Locate the cell with the specified text and output its (X, Y) center coordinate. 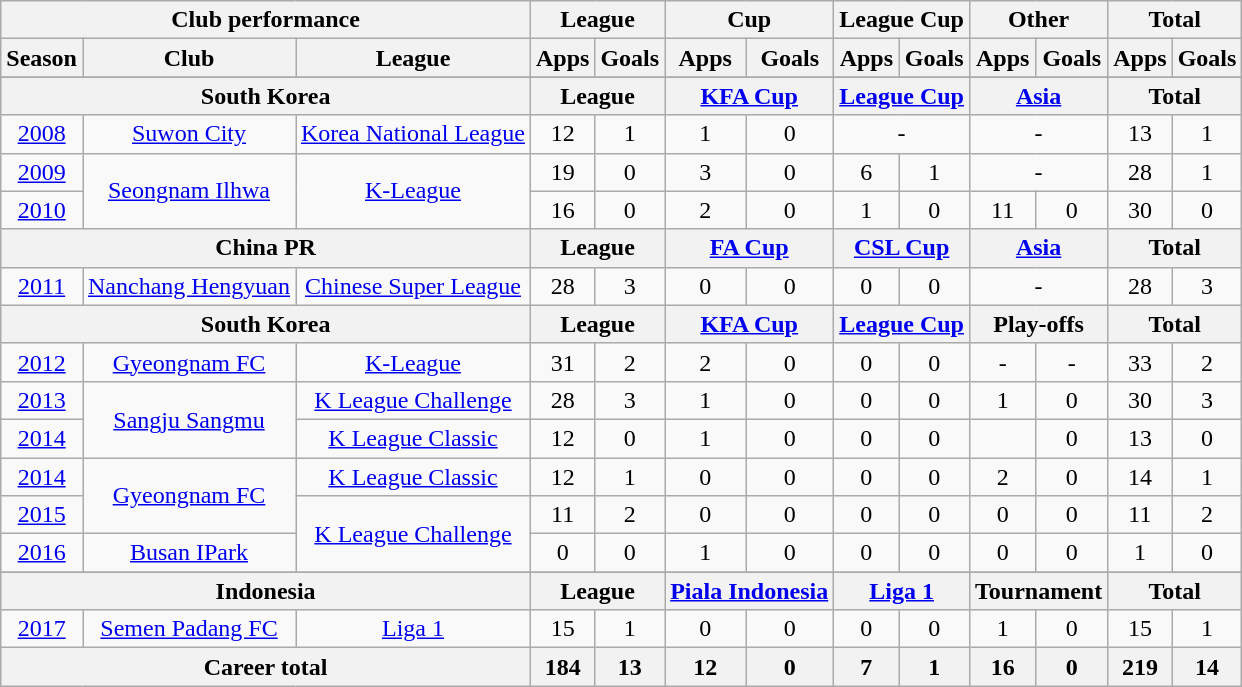
Busan IPark (188, 553)
2015 (42, 515)
2008 (42, 134)
Play-offs (1038, 324)
Semen Padang FC (188, 629)
Indonesia (266, 591)
31 (562, 362)
6 (866, 172)
Season (42, 58)
Seongnam Ilhwa (188, 191)
Club performance (266, 20)
Korea National League (414, 134)
219 (1140, 667)
19 (562, 172)
2013 (42, 400)
2009 (42, 172)
Tournament (1038, 591)
184 (562, 667)
Nanchang Hengyuan (188, 286)
Other (1038, 20)
Club (188, 58)
Cup (750, 20)
2010 (42, 210)
Piala Indonesia (750, 591)
7 (866, 667)
Career total (266, 667)
Chinese Super League (414, 286)
Suwon City (188, 134)
CSL Cup (902, 248)
2016 (42, 553)
FA Cup (750, 248)
2017 (42, 629)
33 (1140, 362)
2011 (42, 286)
Sangju Sangmu (188, 419)
2012 (42, 362)
China PR (266, 248)
